Pinpoint the cell where the given text exists, returning its [x, y] midpoint coordinate. 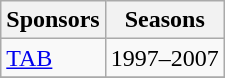
Sponsors [53, 20]
Seasons [164, 20]
TAB [53, 58]
1997–2007 [164, 58]
